Search for the cell housing the specified text and yield its [x, y] center coordinate. 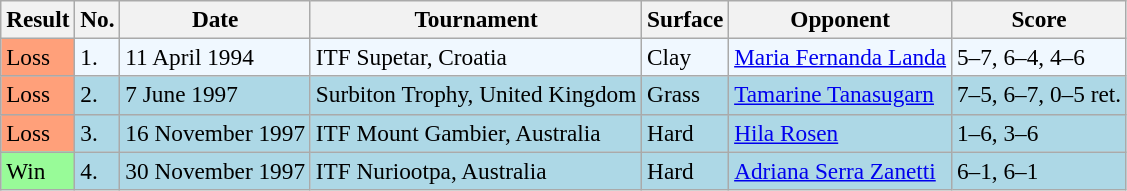
Result [38, 19]
Date [215, 19]
Win [38, 170]
Tournament [476, 19]
5–7, 6–4, 4–6 [1038, 57]
Clay [686, 57]
Grass [686, 95]
ITF Nuriootpa, Australia [476, 170]
Maria Fernanda Landa [840, 57]
Adriana Serra Zanetti [840, 170]
11 April 1994 [215, 57]
Score [1038, 19]
3. [98, 133]
7 June 1997 [215, 95]
No. [98, 19]
16 November 1997 [215, 133]
Hila Rosen [840, 133]
4. [98, 170]
Opponent [840, 19]
ITF Mount Gambier, Australia [476, 133]
Surbiton Trophy, United Kingdom [476, 95]
30 November 1997 [215, 170]
6–1, 6–1 [1038, 170]
ITF Supetar, Croatia [476, 57]
2. [98, 95]
7–5, 6–7, 0–5 ret. [1038, 95]
Tamarine Tanasugarn [840, 95]
1–6, 3–6 [1038, 133]
1. [98, 57]
Surface [686, 19]
